Capture the cell that displays the provided text and extract its (X, Y) central coordinate. 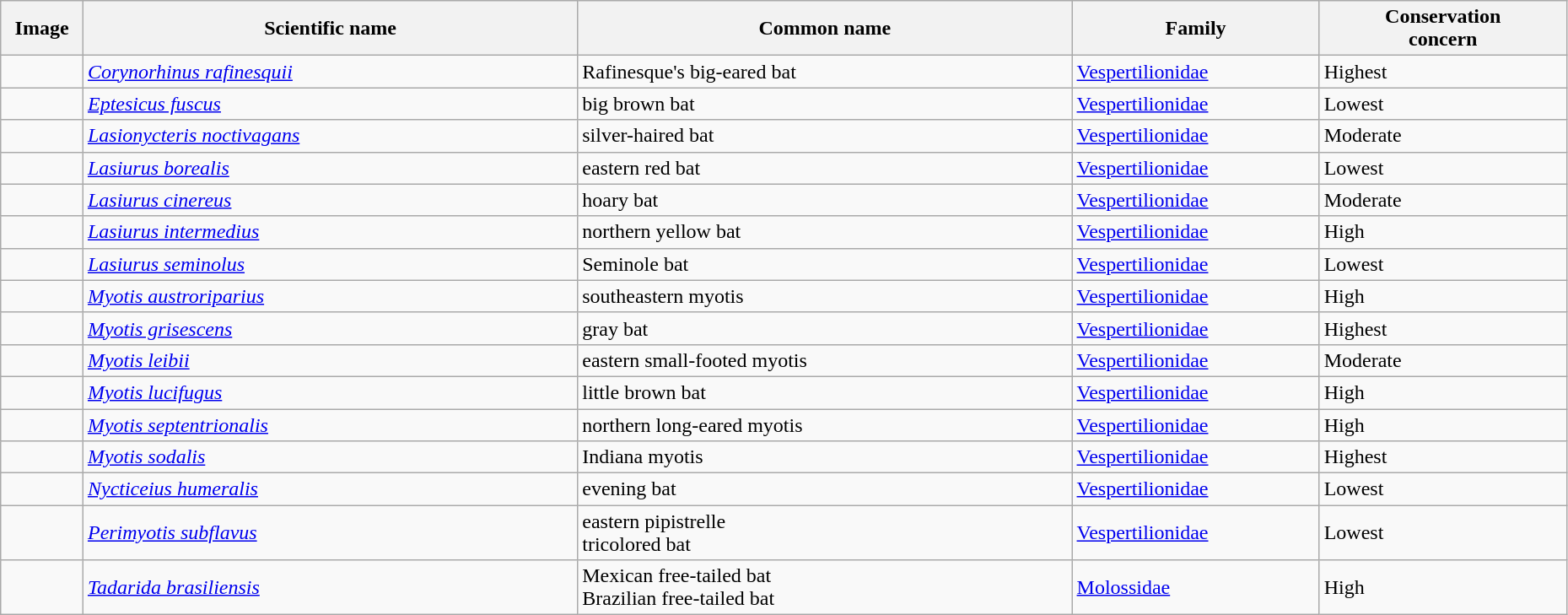
Nycticeius humeralis (330, 489)
Molossidae (1196, 587)
northern long-eared myotis (825, 424)
Perimyotis subflavus (330, 533)
Scientific name (330, 29)
gray bat (825, 328)
Myotis leibii (330, 360)
Myotis sodalis (330, 457)
Conservationconcern (1442, 29)
northern yellow bat (825, 232)
eastern pipistrelletricolored bat (825, 533)
Image (42, 29)
eastern red bat (825, 168)
Lasiurus intermedius (330, 232)
little brown bat (825, 392)
Rafinesque's big-eared bat (825, 72)
eastern small-footed myotis (825, 360)
Corynorhinus rafinesquii (330, 72)
Eptesicus fuscus (330, 104)
evening bat (825, 489)
big brown bat (825, 104)
Common name (825, 29)
Myotis austroriparius (330, 296)
Lasiurus borealis (330, 168)
Tadarida brasiliensis (330, 587)
Indiana myotis (825, 457)
Lasiurus seminolus (330, 264)
Family (1196, 29)
silver-haired bat (825, 136)
Myotis septentrionalis (330, 424)
Seminole bat (825, 264)
Myotis lucifugus (330, 392)
Lasiurus cinereus (330, 200)
Mexican free-tailed batBrazilian free-tailed bat (825, 587)
Myotis grisescens (330, 328)
southeastern myotis (825, 296)
Lasionycteris noctivagans (330, 136)
hoary bat (825, 200)
